Scan for the cell matching the given text and deliver its (X, Y) coordinate at center. 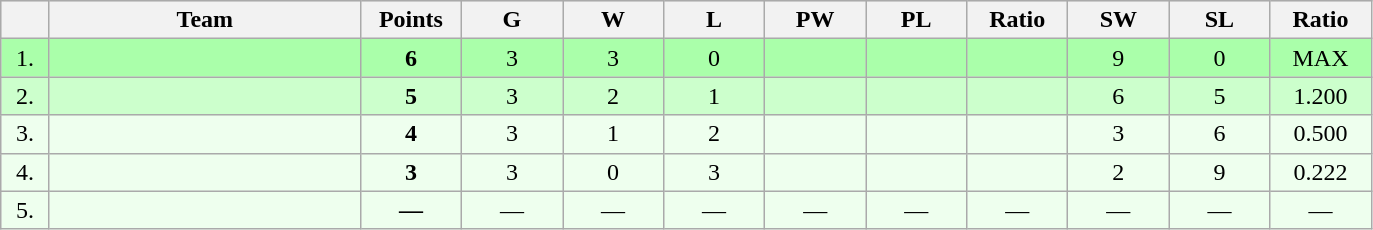
PL (916, 20)
PW (816, 20)
MAX (1320, 58)
4 (410, 134)
G (512, 20)
0.500 (1320, 134)
3. (26, 134)
SL (1220, 20)
W (612, 20)
0.222 (1320, 172)
Points (410, 20)
1.200 (1320, 96)
Team (204, 20)
4. (26, 172)
5. (26, 210)
2. (26, 96)
1. (26, 58)
L (714, 20)
SW (1118, 20)
